For the text-containing cell, return its midpoint in [X, Y] coordinate format. 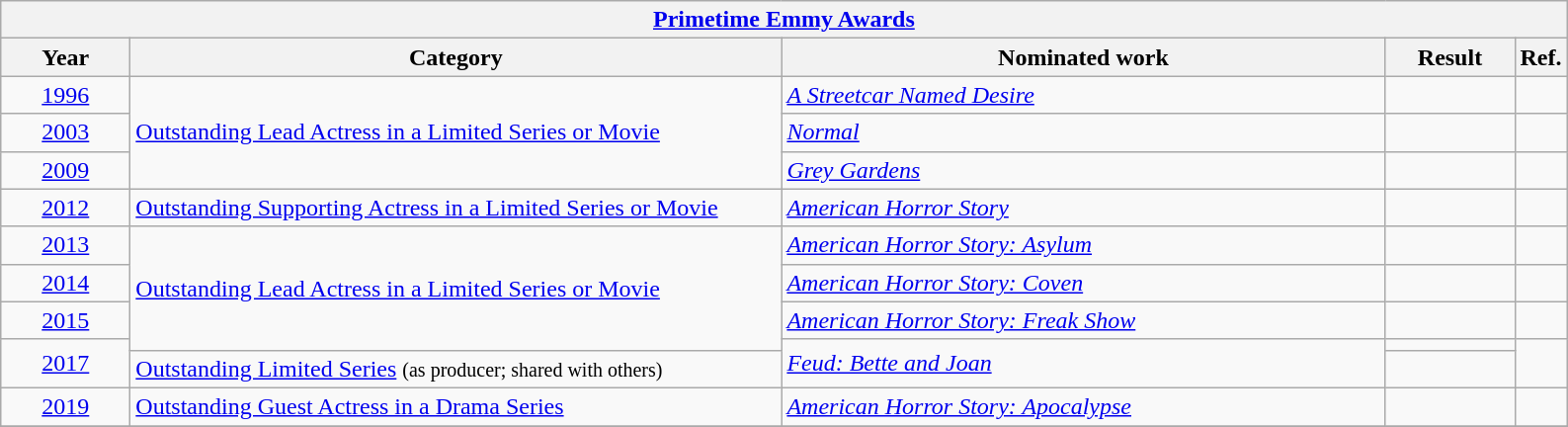
Nominated work [1083, 57]
Outstanding Limited Series (as producer; shared with others) [456, 369]
2019 [65, 406]
2015 [65, 320]
Result [1450, 57]
A Streetcar Named Desire [1083, 95]
2003 [65, 132]
Ref. [1541, 57]
Outstanding Supporting Actress in a Limited Series or Movie [456, 208]
American Horror Story: Asylum [1083, 245]
American Horror Story: Coven [1083, 283]
American Horror Story: Freak Show [1083, 320]
American Horror Story: Apocalypse [1083, 406]
Grey Gardens [1083, 170]
2013 [65, 245]
Normal [1083, 132]
Primetime Emmy Awards [784, 20]
Outstanding Guest Actress in a Drama Series [456, 406]
2017 [65, 364]
Feud: Bette and Joan [1083, 364]
2012 [65, 208]
American Horror Story [1083, 208]
2014 [65, 283]
Category [456, 57]
Year [65, 57]
1996 [65, 95]
2009 [65, 170]
